Detect which cell encompasses the target text, then output its [x, y] center coordinate. 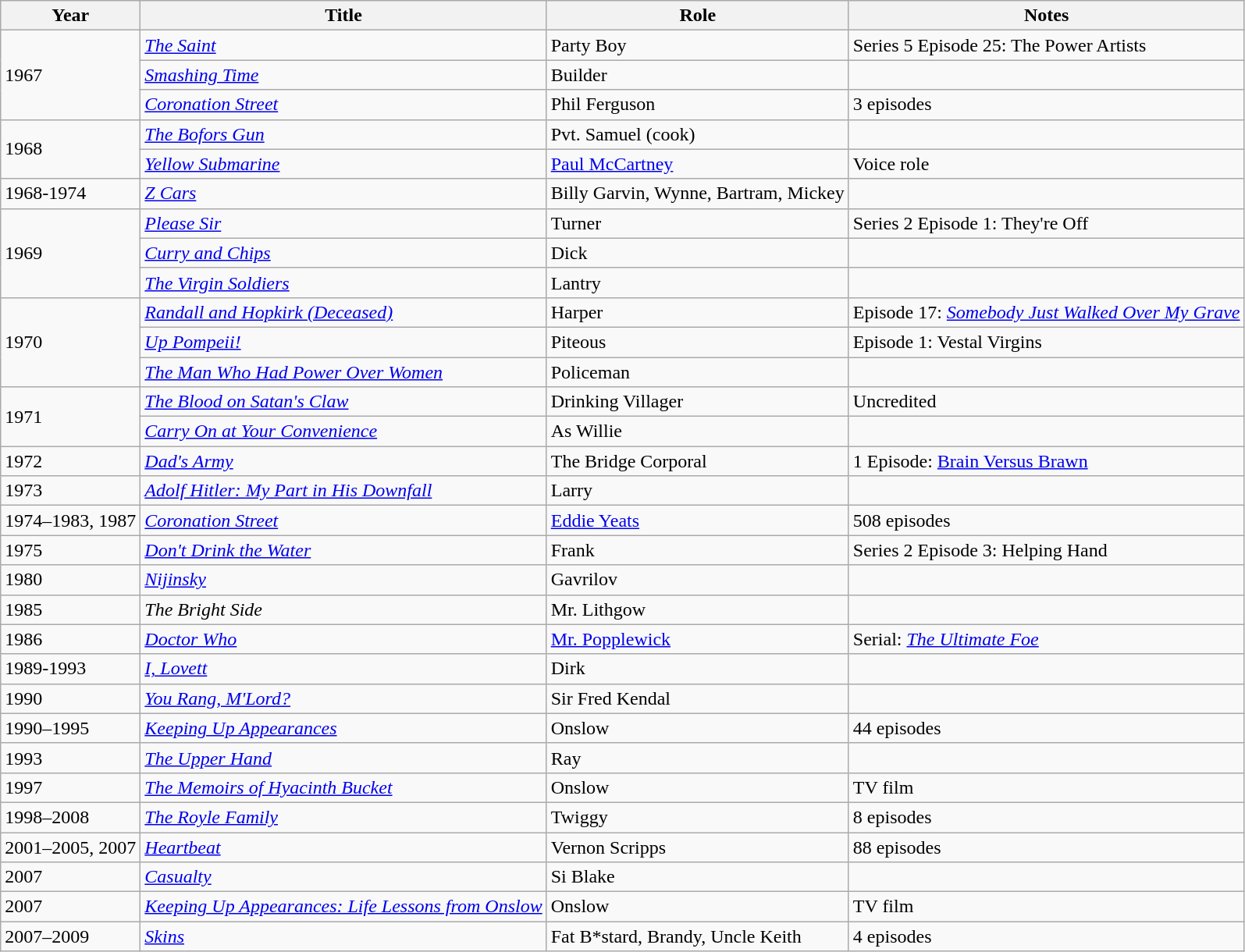
Vernon Scripps [698, 847]
Ray [698, 758]
1975 [70, 550]
Don't Drink the Water [343, 550]
Mr. Lithgow [698, 609]
Serial: The Ultimate Foe [1046, 639]
The Virgin Soldiers [343, 282]
The Bridge Corporal [698, 461]
Piteous [698, 342]
1993 [70, 758]
Notes [1046, 16]
The Bright Side [343, 609]
2007–2009 [70, 936]
Eddie Yeats [698, 520]
Skins [343, 936]
Mr. Popplewick [698, 639]
Voice role [1046, 164]
Paul McCartney [698, 164]
Adolf Hitler: My Part in His Downfall [343, 491]
Gavrilov [698, 580]
The Upper Hand [343, 758]
Randall and Hopkirk (Deceased) [343, 312]
1974–1983, 1987 [70, 520]
Episode 1: Vestal Virgins [1046, 342]
1970 [70, 342]
The Blood on Satan's Claw [343, 402]
Series 2 Episode 3: Helping Hand [1046, 550]
44 episodes [1046, 728]
I, Lovett [343, 669]
88 episodes [1046, 847]
The Man Who Had Power Over Women [343, 372]
Heartbeat [343, 847]
1989-1993 [70, 669]
1967 [70, 75]
You Rang, M'Lord? [343, 698]
Nijinsky [343, 580]
As Willie [698, 432]
Builder [698, 75]
Casualty [343, 877]
Yellow Submarine [343, 164]
Series 2 Episode 1: They're Off [1046, 223]
Role [698, 16]
8 episodes [1046, 817]
Larry [698, 491]
The Memoirs of Hyacinth Bucket [343, 787]
Drinking Villager [698, 402]
Party Boy [698, 45]
Keeping Up Appearances: Life Lessons from Onslow [343, 907]
Dirk [698, 669]
Uncredited [1046, 402]
1968 [70, 149]
1985 [70, 609]
Si Blake [698, 877]
Episode 17: Somebody Just Walked Over My Grave [1046, 312]
1990 [70, 698]
Frank [698, 550]
Turner [698, 223]
Title [343, 16]
1 Episode: Brain Versus Brawn [1046, 461]
Smashing Time [343, 75]
Z Cars [343, 194]
Keeping Up Appearances [343, 728]
The Saint [343, 45]
Policeman [698, 372]
1972 [70, 461]
Up Pompeii! [343, 342]
1968-1974 [70, 194]
1990–1995 [70, 728]
1969 [70, 253]
The Bofors Gun [343, 134]
Please Sir [343, 223]
The Royle Family [343, 817]
2001–2005, 2007 [70, 847]
Harper [698, 312]
Lantry [698, 282]
1973 [70, 491]
Year [70, 16]
1986 [70, 639]
Carry On at Your Convenience [343, 432]
Dick [698, 253]
Series 5 Episode 25: The Power Artists [1046, 45]
Phil Ferguson [698, 105]
Pvt. Samuel (cook) [698, 134]
Dad's Army [343, 461]
Sir Fred Kendal [698, 698]
Fat B*stard, Brandy, Uncle Keith [698, 936]
1997 [70, 787]
Doctor Who [343, 639]
1998–2008 [70, 817]
3 episodes [1046, 105]
Billy Garvin, Wynne, Bartram, Mickey [698, 194]
Curry and Chips [343, 253]
1980 [70, 580]
1971 [70, 417]
508 episodes [1046, 520]
4 episodes [1046, 936]
Twiggy [698, 817]
